From the cell containing the given text, extract its center point as (X, Y) coordinate. 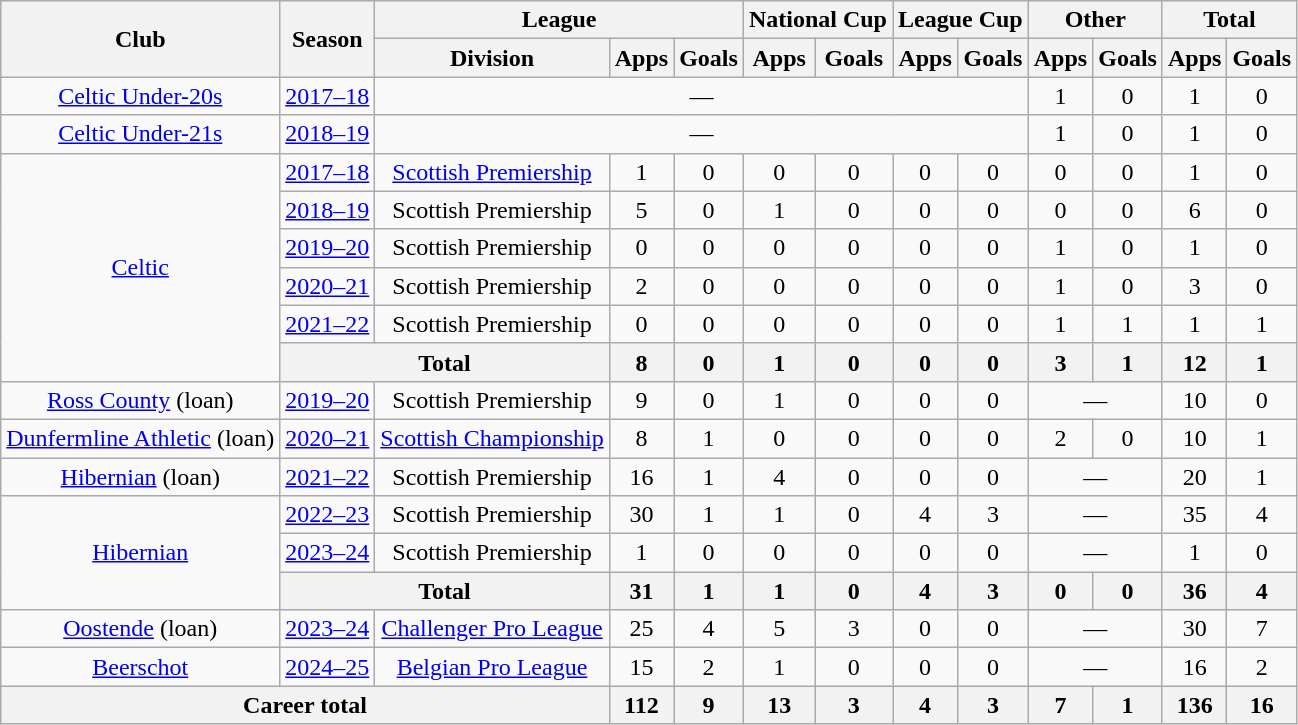
12 (1194, 362)
2024–25 (328, 667)
Celtic (140, 267)
36 (1194, 591)
Beerschot (140, 667)
Hibernian (140, 553)
2022–23 (328, 515)
Ross County (loan) (140, 400)
National Cup (818, 20)
Scottish Championship (492, 438)
136 (1194, 705)
Season (328, 39)
13 (779, 705)
Other (1095, 20)
112 (641, 705)
Hibernian (loan) (140, 477)
25 (641, 629)
Belgian Pro League (492, 667)
Club (140, 39)
League (560, 20)
Challenger Pro League (492, 629)
Oostende (loan) (140, 629)
Dunfermline Athletic (loan) (140, 438)
31 (641, 591)
6 (1194, 210)
League Cup (960, 20)
Celtic Under-20s (140, 96)
35 (1194, 515)
20 (1194, 477)
15 (641, 667)
Division (492, 58)
Career total (305, 705)
Celtic Under-21s (140, 134)
